Provide the [x, y] coordinate of the cell's center where the given text is located.  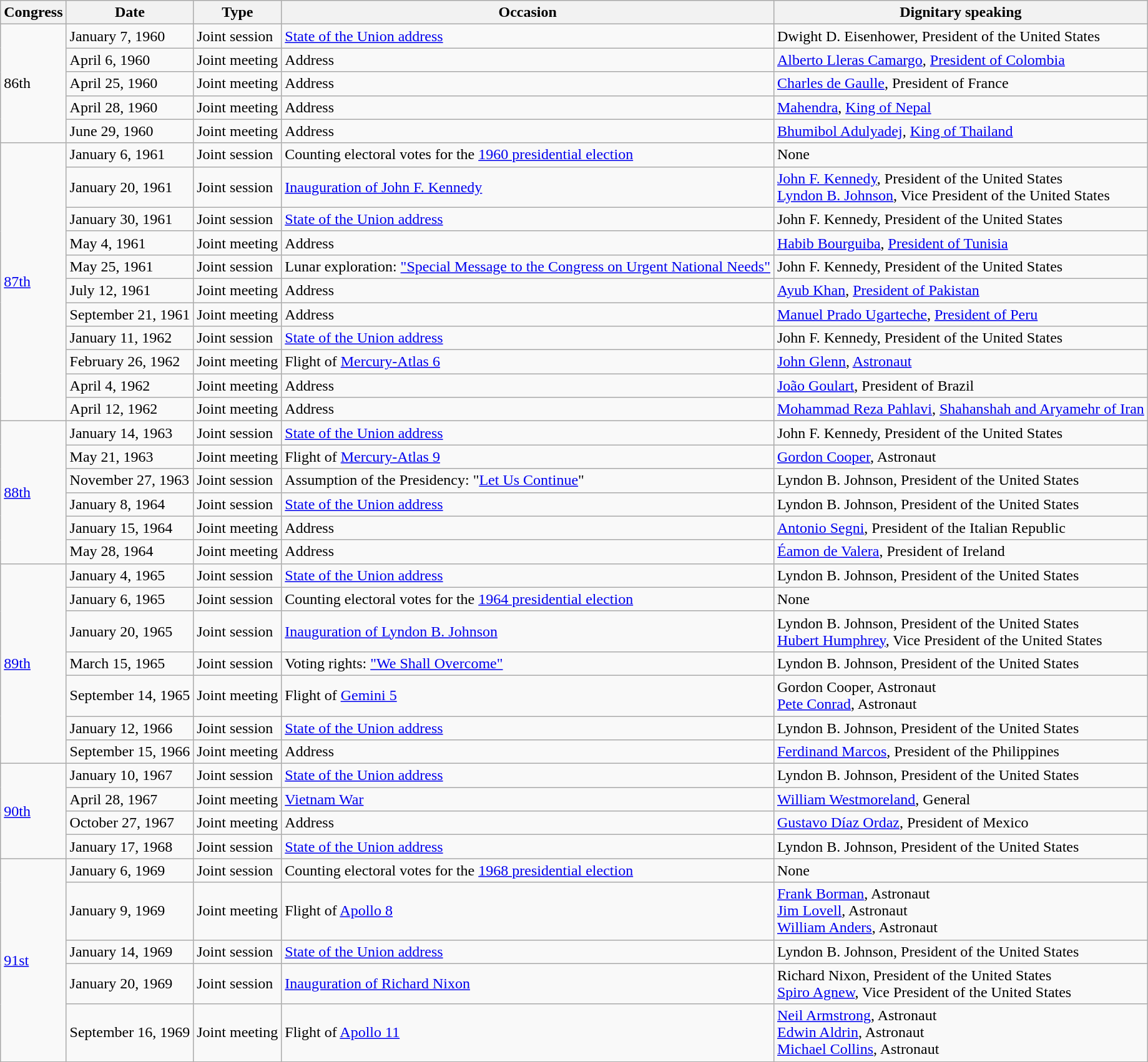
February 26, 1962 [130, 362]
Flight of Apollo 8 [528, 911]
Occasion [528, 12]
January 11, 1962 [130, 338]
88th [34, 492]
September 15, 1966 [130, 752]
Inauguration of Richard Nixon [528, 983]
Mahendra, King of Nepal [960, 107]
Éamon de Valera, President of Ireland [960, 552]
April 4, 1962 [130, 386]
Congress [34, 12]
Assumption of the Presidency: "Let Us Continue" [528, 480]
Habib Bourguiba, President of Tunisia [960, 243]
January 9, 1969 [130, 911]
Antonio Segni, President of the Italian Republic [960, 528]
Inauguration of Lyndon B. Johnson [528, 631]
Lunar exploration: "Special Message to the Congress on Urgent National Needs" [528, 266]
Gordon Cooper, Astronaut [960, 457]
January 20, 1969 [130, 983]
June 29, 1960 [130, 131]
April 25, 1960 [130, 84]
Alberto Lleras Camargo, President of Colombia [960, 60]
November 27, 1963 [130, 480]
April 12, 1962 [130, 409]
Flight of Apollo 11 [528, 1033]
Flight of Mercury-Atlas 9 [528, 457]
Voting rights: "We Shall Overcome" [528, 663]
Dwight D. Eisenhower, President of the United States [960, 36]
Bhumibol Adulyadej, King of Thailand [960, 131]
Gustavo Díaz Ordaz, President of Mexico [960, 823]
Ayub Khan, President of Pakistan [960, 290]
May 4, 1961 [130, 243]
January 20, 1961 [130, 187]
Counting electoral votes for the 1960 presidential election [528, 155]
John Glenn, Astronaut [960, 362]
Counting electoral votes for the 1964 presidential election [528, 599]
March 15, 1965 [130, 663]
January 6, 1965 [130, 599]
January 15, 1964 [130, 528]
January 4, 1965 [130, 575]
January 30, 1961 [130, 219]
86th [34, 84]
William Westmoreland, General [960, 799]
Vietnam War [528, 799]
Gordon Cooper, AstronautPete Conrad, Astronaut [960, 695]
91st [34, 960]
January 8, 1964 [130, 504]
Manuel Prado Ugarteche, President of Peru [960, 314]
April 28, 1967 [130, 799]
Neil Armstrong, AstronautEdwin Aldrin, AstronautMichael Collins, Astronaut [960, 1033]
Mohammad Reza Pahlavi, Shahanshah and Aryamehr of Iran [960, 409]
Inauguration of John F. Kennedy [528, 187]
89th [34, 663]
87th [34, 282]
90th [34, 811]
January 10, 1967 [130, 776]
Flight of Gemini 5 [528, 695]
Lyndon B. Johnson, President of the United StatesHubert Humphrey, Vice President of the United States [960, 631]
Charles de Gaulle, President of France [960, 84]
Richard Nixon, President of the United StatesSpiro Agnew, Vice President of the United States [960, 983]
January 17, 1968 [130, 847]
January 7, 1960 [130, 36]
Counting electoral votes for the 1968 presidential election [528, 870]
January 6, 1969 [130, 870]
John F. Kennedy, President of the United StatesLyndon B. Johnson, Vice President of the United States [960, 187]
May 28, 1964 [130, 552]
July 12, 1961 [130, 290]
September 21, 1961 [130, 314]
João Goulart, President of Brazil [960, 386]
January 14, 1963 [130, 433]
Frank Borman, AstronautJim Lovell, AstronautWilliam Anders, Astronaut [960, 911]
January 6, 1961 [130, 155]
Ferdinand Marcos, President of the Philippines [960, 752]
January 20, 1965 [130, 631]
May 21, 1963 [130, 457]
April 28, 1960 [130, 107]
Dignitary speaking [960, 12]
May 25, 1961 [130, 266]
Date [130, 12]
Type [237, 12]
January 14, 1969 [130, 952]
Flight of Mercury-Atlas 6 [528, 362]
April 6, 1960 [130, 60]
September 16, 1969 [130, 1033]
October 27, 1967 [130, 823]
September 14, 1965 [130, 695]
January 12, 1966 [130, 728]
